Find where the given text appears and provide that cell's center as [x, y] coordinate. 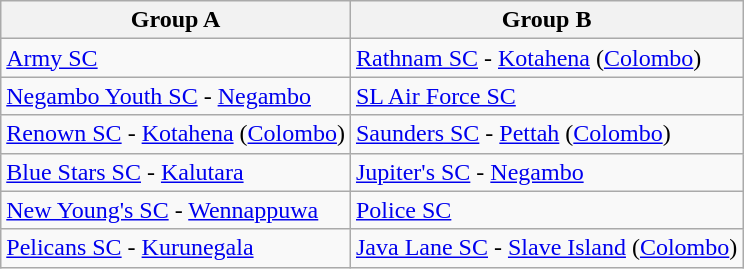
Saunders SC - Pettah (Colombo) [546, 134]
Pelicans SC - Kurunegala [176, 248]
New Young's SC - Wennappuwa [176, 210]
SL Air Force SC [546, 96]
Jupiter's SC - Negambo [546, 172]
Police SC [546, 210]
Negambo Youth SC - Negambo [176, 96]
Renown SC - Kotahena (Colombo) [176, 134]
Group B [546, 20]
Rathnam SC - Kotahena (Colombo) [546, 58]
Army SC [176, 58]
Blue Stars SC - Kalutara [176, 172]
Group A [176, 20]
Java Lane SC - Slave Island (Colombo) [546, 248]
